Locate the cell with the specified text and output its (X, Y) center coordinate. 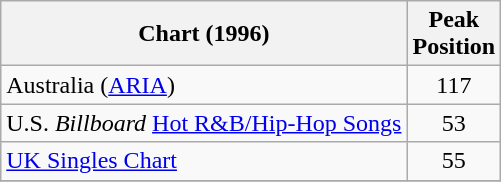
55 (454, 161)
117 (454, 85)
53 (454, 123)
U.S. Billboard Hot R&B/Hip-Hop Songs (204, 123)
Chart (1996) (204, 34)
UK Singles Chart (204, 161)
PeakPosition (454, 34)
Australia (ARIA) (204, 85)
